Scan for the cell matching the given text and deliver its (x, y) coordinate at center. 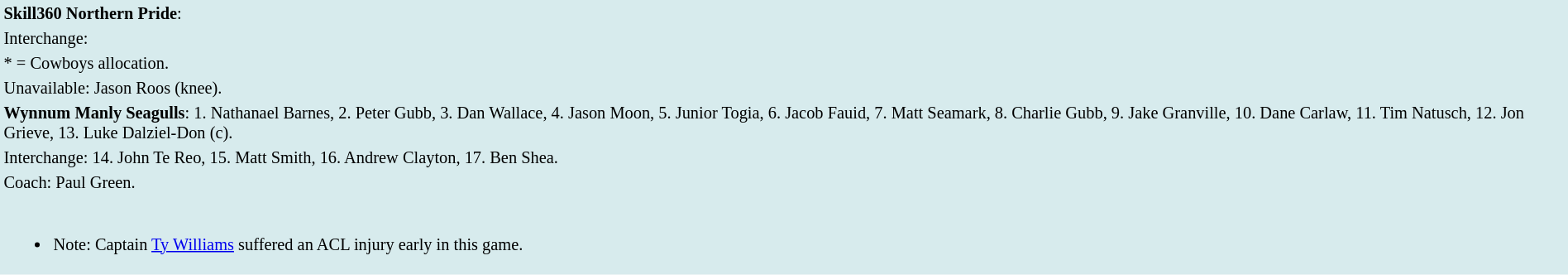
Coach: Paul Green. (784, 182)
Interchange: (784, 38)
Unavailable: Jason Roos (knee). (784, 88)
* = Cowboys allocation. (784, 63)
Note: Captain Ty Williams suffered an ACL injury early in this game. (784, 234)
Skill360 Northern Pride: (784, 13)
Interchange: 14. John Te Reo, 15. Matt Smith, 16. Andrew Clayton, 17. Ben Shea. (784, 157)
